Determine the [x, y] coordinate at the center of the cell enclosing the given text.  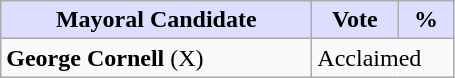
% [426, 20]
Vote [355, 20]
Mayoral Candidate [156, 20]
Acclaimed [383, 58]
George Cornell (X) [156, 58]
